Provide the [X, Y] coordinate of the cell's center where the given text is located.  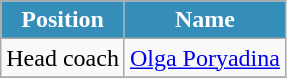
Head coach [63, 58]
Olga Poryadina [204, 58]
Name [204, 20]
Position [63, 20]
